Pinpoint the cell where the given text exists, returning its [x, y] midpoint coordinate. 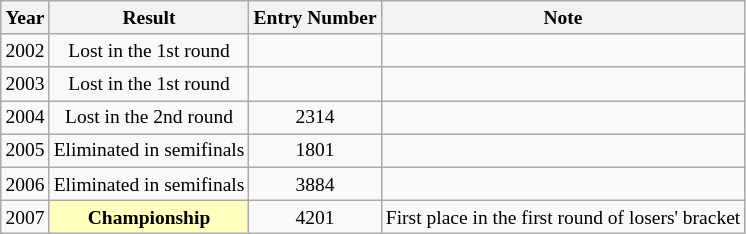
Lost in the 2nd round [149, 118]
2314 [315, 118]
3884 [315, 184]
Entry Number [315, 18]
Year [25, 18]
Note [563, 18]
4201 [315, 216]
2002 [25, 50]
Championship [149, 216]
2006 [25, 184]
2007 [25, 216]
Result [149, 18]
2003 [25, 84]
First place in the first round of losers' bracket [563, 216]
2005 [25, 150]
1801 [315, 150]
2004 [25, 118]
